Determine the (x, y) coordinate at the center of the cell enclosing the given text.  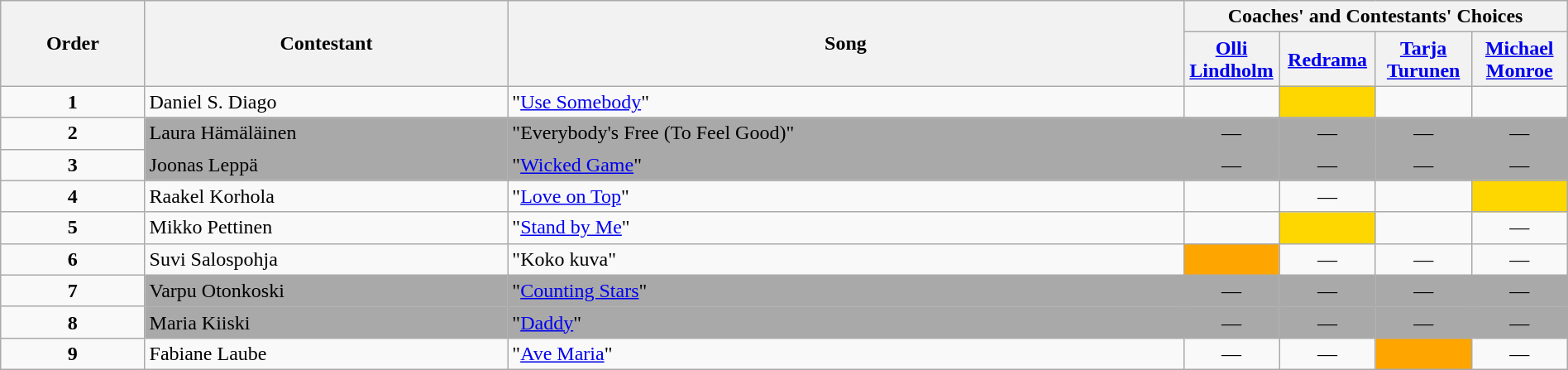
Order (73, 43)
Raakel Korhola (326, 196)
9 (73, 353)
Suvi Salospohja (326, 259)
Joonas Leppä (326, 165)
1 (73, 102)
7 (73, 291)
Song (845, 43)
Varpu Otonkoski (326, 291)
"Ave Maria" (845, 353)
6 (73, 259)
"Counting Stars" (845, 291)
"Everybody's Free (To Feel Good)" (845, 133)
Maria Kiiski (326, 322)
4 (73, 196)
Olli Lindholm (1231, 60)
2 (73, 133)
Fabiane Laube (326, 353)
Redrama (1327, 60)
"Stand by Me" (845, 228)
Mikko Pettinen (326, 228)
"Use Somebody" (845, 102)
3 (73, 165)
Michael Monroe (1519, 60)
Laura Hämäläinen (326, 133)
"Koko kuva" (845, 259)
"Daddy" (845, 322)
"Love on Top" (845, 196)
5 (73, 228)
8 (73, 322)
Coaches' and Contestants' Choices (1375, 17)
Daniel S. Diago (326, 102)
Tarja Turunen (1423, 60)
"Wicked Game" (845, 165)
Contestant (326, 43)
